Scan for the cell matching the given text and deliver its (x, y) coordinate at center. 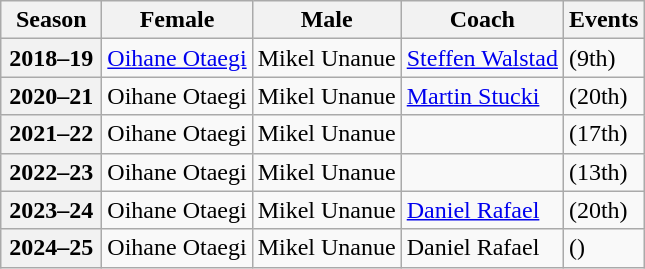
2018–19 (52, 58)
2023–24 (52, 210)
Events (603, 20)
2020–21 (52, 96)
(13th) (603, 172)
2022–23 (52, 172)
Coach (482, 20)
2024–25 (52, 248)
2021–22 (52, 134)
Steffen Walstad (482, 58)
(17th) (603, 134)
Male (326, 20)
(9th) (603, 58)
Female (177, 20)
() (603, 248)
Martin Stucki (482, 96)
Season (52, 20)
